Determine the [X, Y] coordinate at the center of the cell enclosing the given text.  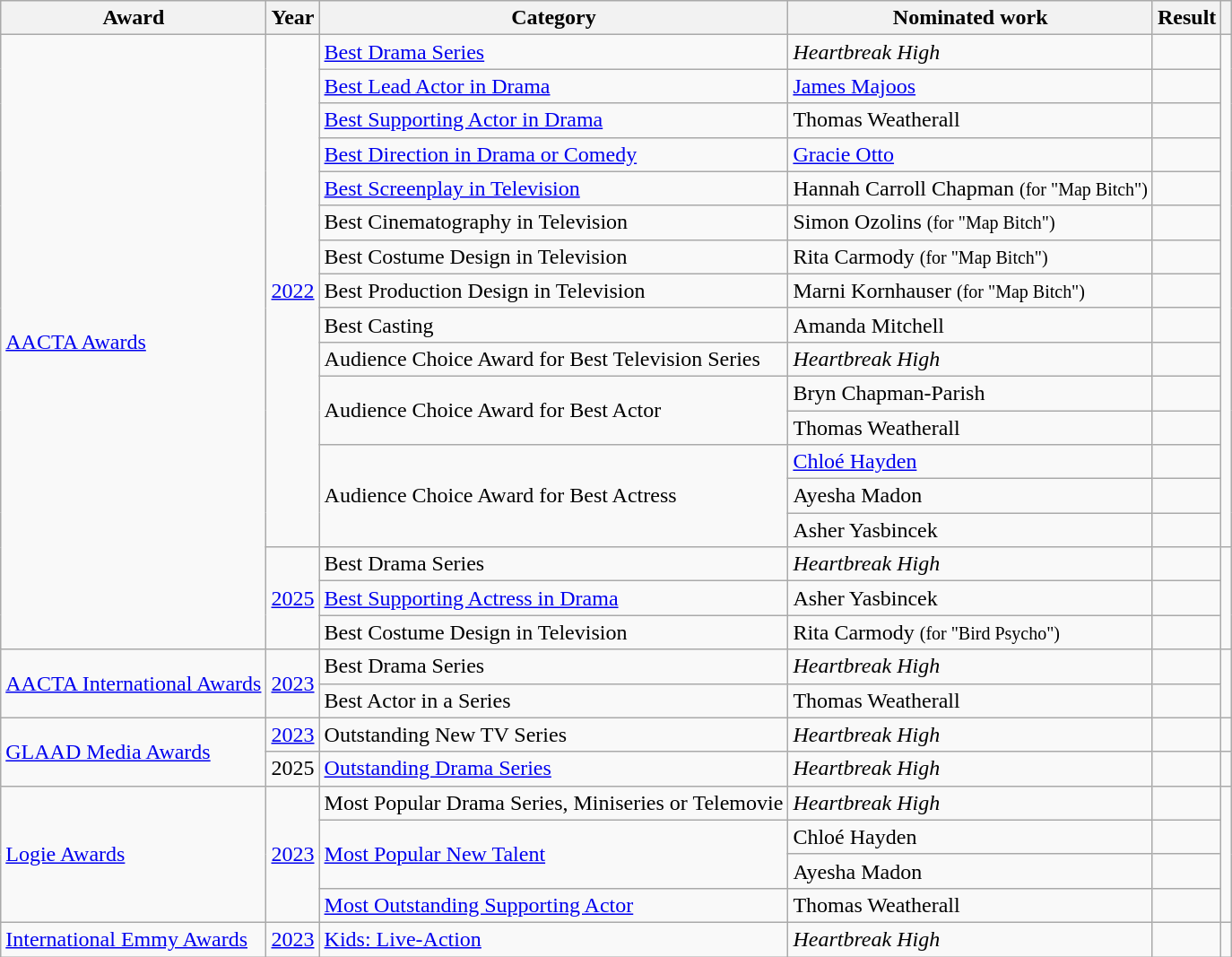
Audience Choice Award for Best Actress [554, 496]
International Emmy Awards [134, 939]
Most Outstanding Supporting Actor [554, 905]
AACTA Awards [134, 343]
Gracie Otto [970, 154]
Outstanding New TV Series [554, 735]
Marni Kornhauser (for "Map Bitch") [970, 291]
Audience Choice Award for Best Television Series [554, 359]
Award [134, 18]
Kids: Live-Action [554, 939]
Best Lead Actor in Drama [554, 86]
Audience Choice Award for Best Actor [554, 410]
Best Actor in a Series [554, 700]
Bryn Chapman-Parish [970, 393]
Rita Carmody (for "Bird Psycho") [970, 632]
Simon Ozolins (for "Map Bitch") [970, 222]
Best Cinematography in Television [554, 222]
Category [554, 18]
Year [292, 18]
Best Supporting Actress in Drama [554, 598]
Best Supporting Actor in Drama [554, 120]
GLAAD Media Awards [134, 752]
Most Popular New Talent [554, 854]
Best Direction in Drama or Comedy [554, 154]
Logie Awards [134, 854]
Amanda Mitchell [970, 325]
James Majoos [970, 86]
Best Production Design in Television [554, 291]
Best Casting [554, 325]
Most Popular Drama Series, Miniseries or Telemovie [554, 803]
2022 [292, 291]
AACTA International Awards [134, 683]
Result [1186, 18]
Hannah Carroll Chapman (for "Map Bitch") [970, 188]
Rita Carmody (for "Map Bitch") [970, 257]
Outstanding Drama Series [554, 769]
Best Screenplay in Television [554, 188]
Nominated work [970, 18]
